Locate the cell with the specified text and output its (x, y) center coordinate. 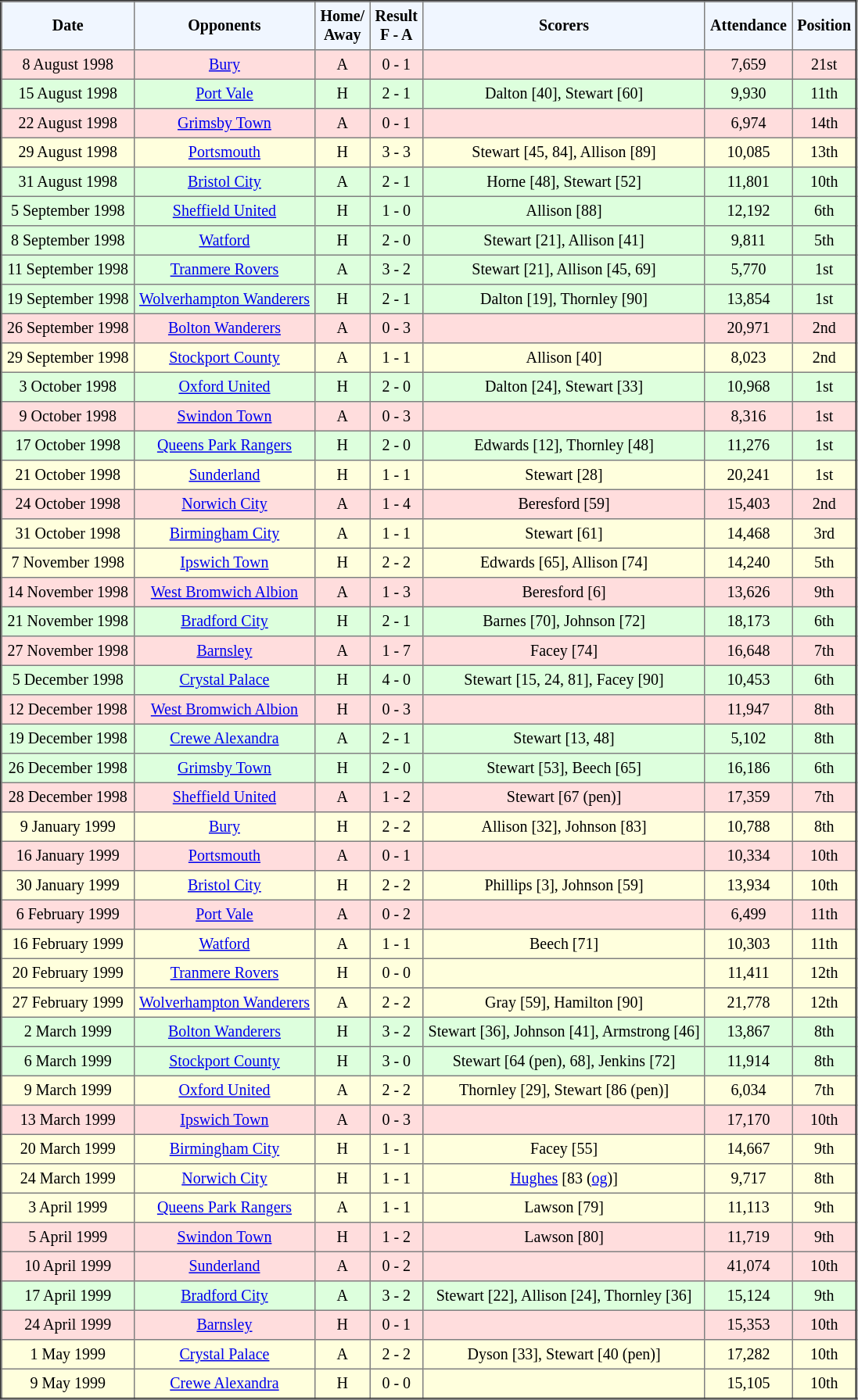
5 September 1998 (68, 211)
9,930 (748, 94)
5,770 (748, 270)
9,811 (748, 241)
11 September 1998 (68, 270)
Lawson [79] (565, 1208)
Lawson [80] (565, 1237)
22 August 1998 (68, 124)
5 December 1998 (68, 680)
Hughes [83 (og)] (565, 1179)
14,240 (748, 563)
14,468 (748, 534)
Home/Away (343, 26)
Facey [74] (565, 651)
1 - 4 (397, 504)
Stewart [36], Johnson [41], Armstrong [46] (565, 1032)
14,667 (748, 1149)
11,914 (748, 1062)
11,113 (748, 1208)
21 November 1998 (68, 621)
13,867 (748, 1032)
9 May 1999 (68, 1384)
9 March 1999 (68, 1090)
15,105 (748, 1384)
21 October 1998 (68, 475)
Stewart [45, 84], Allison [89] (565, 152)
6 March 1999 (68, 1062)
20 March 1999 (68, 1149)
21st (824, 65)
13,854 (748, 299)
15 August 1998 (68, 94)
8 August 1998 (68, 65)
21,778 (748, 1003)
3 - 0 (397, 1062)
Beresford [59] (565, 504)
19 December 1998 (68, 739)
24 March 1999 (68, 1179)
13th (824, 152)
Thornley [29], Stewart [86 (pen)] (565, 1090)
10,085 (748, 152)
17,170 (748, 1120)
13 March 1999 (68, 1120)
3 - 3 (397, 152)
19 September 1998 (68, 299)
Allison [32], Johnson [83] (565, 827)
1 - 3 (397, 593)
14th (824, 124)
Stewart [13, 48] (565, 739)
17 April 1999 (68, 1296)
3 October 1998 (68, 387)
10,334 (748, 856)
18,173 (748, 621)
8 September 1998 (68, 241)
Facey [55] (565, 1149)
Stewart [21], Allison [41] (565, 241)
8,023 (748, 358)
9,717 (748, 1179)
29 September 1998 (68, 358)
30 January 1999 (68, 886)
6,499 (748, 915)
10,303 (748, 944)
Stewart [61] (565, 534)
13,626 (748, 593)
28 December 1998 (68, 797)
Phillips [3], Johnson [59] (565, 886)
Stewart [15, 24, 81], Facey [90] (565, 680)
31 August 1998 (68, 182)
Stewart [22], Allison [24], Thornley [36] (565, 1296)
3rd (824, 534)
11,276 (748, 446)
9 October 1998 (68, 417)
Dalton [19], Thornley [90] (565, 299)
Beech [71] (565, 944)
4 - 0 (397, 680)
16 February 1999 (68, 944)
Stewart [21], Allison [45, 69] (565, 270)
11,411 (748, 973)
16 January 1999 (68, 856)
1 - 7 (397, 651)
Stewart [67 (pen)] (565, 797)
3 April 1999 (68, 1208)
12 December 1998 (68, 710)
Position (824, 26)
Edwards [65], Allison [74] (565, 563)
6,974 (748, 124)
15,403 (748, 504)
41,074 (748, 1266)
13,934 (748, 886)
17 October 1998 (68, 446)
11,801 (748, 182)
Attendance (748, 26)
Stewart [53], Beech [65] (565, 768)
Scorers (565, 26)
7 November 1998 (68, 563)
ResultF - A (397, 26)
11,719 (748, 1237)
Dalton [40], Stewart [60] (565, 94)
9 January 1999 (68, 827)
17,282 (748, 1355)
Date (68, 26)
20,241 (748, 475)
24 April 1999 (68, 1325)
27 November 1998 (68, 651)
Opponents (224, 26)
15,124 (748, 1296)
12,192 (748, 211)
16,186 (748, 768)
Allison [40] (565, 358)
11,947 (748, 710)
26 September 1998 (68, 328)
20 February 1999 (68, 973)
Dyson [33], Stewart [40 (pen)] (565, 1355)
26 December 1998 (68, 768)
29 August 1998 (68, 152)
Gray [59], Hamilton [90] (565, 1003)
10 April 1999 (68, 1266)
5,102 (748, 739)
6 February 1999 (68, 915)
31 October 1998 (68, 534)
2 March 1999 (68, 1032)
17,359 (748, 797)
24 October 1998 (68, 504)
Stewart [64 (pen), 68], Jenkins [72] (565, 1062)
10,968 (748, 387)
6,034 (748, 1090)
14 November 1998 (68, 593)
Dalton [24], Stewart [33] (565, 387)
10,453 (748, 680)
7,659 (748, 65)
1 May 1999 (68, 1355)
27 February 1999 (68, 1003)
1 - 0 (397, 211)
Allison [88] (565, 211)
5 April 1999 (68, 1237)
15,353 (748, 1325)
Barnes [70], Johnson [72] (565, 621)
10,788 (748, 827)
Stewart [28] (565, 475)
Edwards [12], Thornley [48] (565, 446)
16,648 (748, 651)
8,316 (748, 417)
Horne [48], Stewart [52] (565, 182)
Beresford [6] (565, 593)
20,971 (748, 328)
